Provide the [x, y] coordinate of the cell's center where the given text is located.  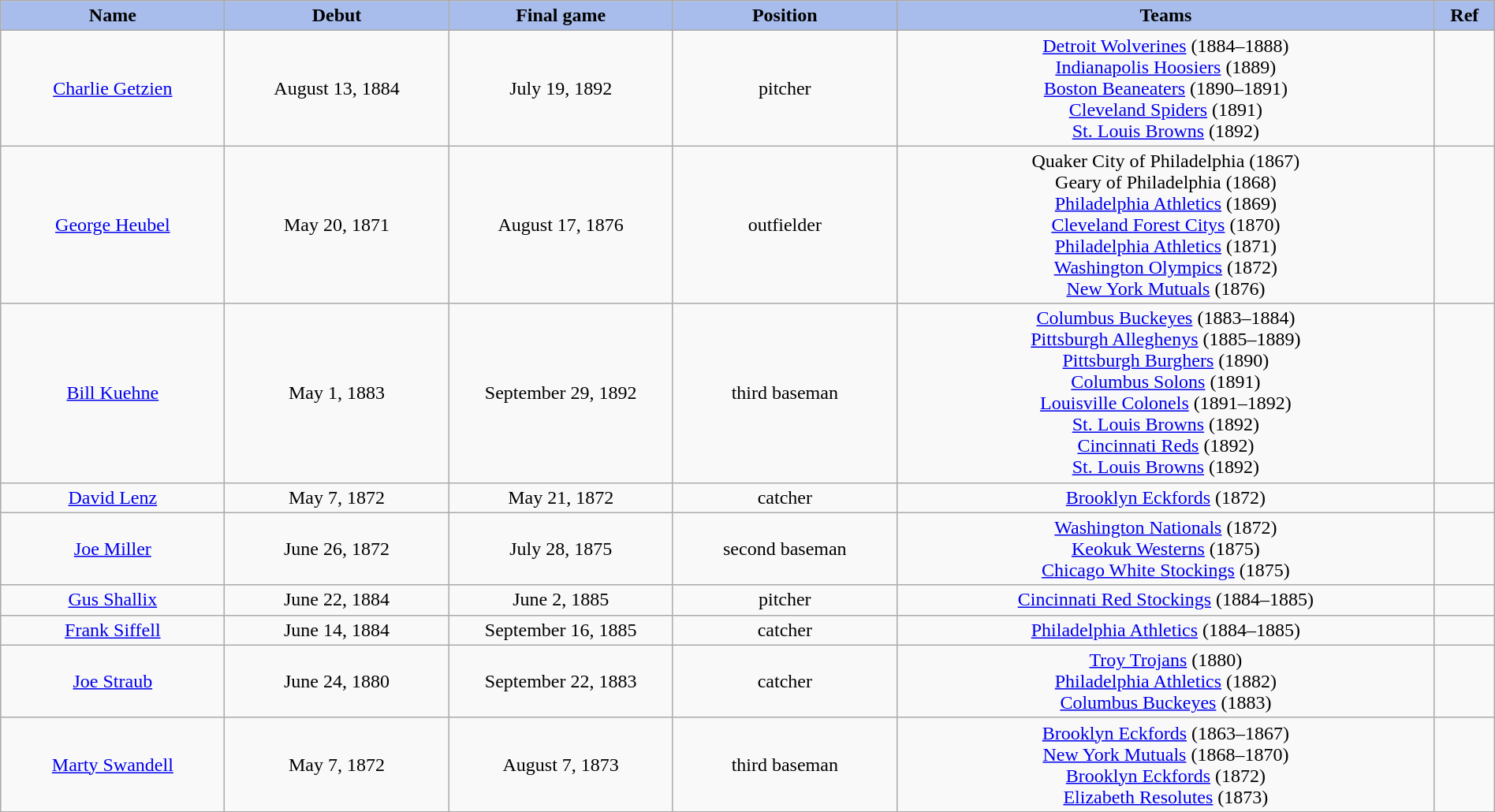
George Heubel [113, 225]
September 16, 1885 [561, 630]
David Lenz [113, 497]
August 13, 1884 [337, 88]
June 26, 1872 [337, 549]
Name [113, 16]
Detroit Wolverines (1884–1888)Indianapolis Hoosiers (1889)Boston Beaneaters (1890–1891)Cleveland Spiders (1891)St. Louis Browns (1892) [1165, 88]
Brooklyn Eckfords (1872) [1165, 497]
June 22, 1884 [337, 600]
August 17, 1876 [561, 225]
outfielder [785, 225]
July 28, 1875 [561, 549]
Troy Trojans (1880)Philadelphia Athletics (1882)Columbus Buckeyes (1883) [1165, 681]
Teams [1165, 16]
Final game [561, 16]
Joe Miller [113, 549]
May 20, 1871 [337, 225]
June 24, 1880 [337, 681]
second baseman [785, 549]
Washington Nationals (1872)Keokuk Westerns (1875)Chicago White Stockings (1875) [1165, 549]
Debut [337, 16]
May 21, 1872 [561, 497]
July 19, 1892 [561, 88]
Frank Siffell [113, 630]
June 2, 1885 [561, 600]
Cincinnati Red Stockings (1884–1885) [1165, 600]
September 22, 1883 [561, 681]
Brooklyn Eckfords (1863–1867)New York Mutuals (1868–1870)Brooklyn Eckfords (1872)Elizabeth Resolutes (1873) [1165, 765]
Bill Kuehne [113, 393]
May 1, 1883 [337, 393]
September 29, 1892 [561, 393]
Charlie Getzien [113, 88]
Ref [1464, 16]
Position [785, 16]
Joe Straub [113, 681]
Marty Swandell [113, 765]
June 14, 1884 [337, 630]
August 7, 1873 [561, 765]
Philadelphia Athletics (1884–1885) [1165, 630]
Gus Shallix [113, 600]
